Output the (x, y) coordinate of the center of the cell containing the given text.  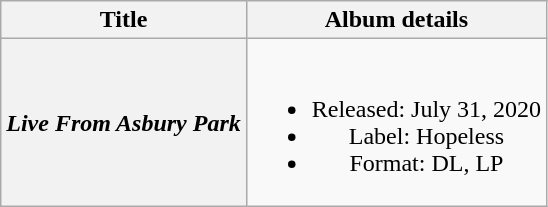
Released: July 31, 2020Label: HopelessFormat: DL, LP (396, 122)
Title (124, 20)
Album details (396, 20)
Live From Asbury Park (124, 122)
